Return the [X, Y] coordinate for the center point of the cell that contains the specified text.  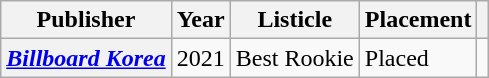
2021 [200, 58]
Best Rookie [294, 58]
Listicle [294, 20]
Placed [418, 58]
Placement [418, 20]
Publisher [86, 20]
Year [200, 20]
Billboard Korea [86, 58]
